Return the (X, Y) coordinate for the center point of the cell that contains the specified text.  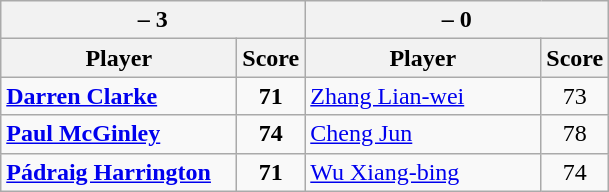
Pádraig Harrington (119, 172)
73 (575, 96)
Darren Clarke (119, 96)
– 3 (153, 20)
Wu Xiang-bing (423, 172)
Zhang Lian-wei (423, 96)
Paul McGinley (119, 134)
Cheng Jun (423, 134)
– 0 (457, 20)
78 (575, 134)
